Output the [x, y] coordinate of the center of the cell containing the given text.  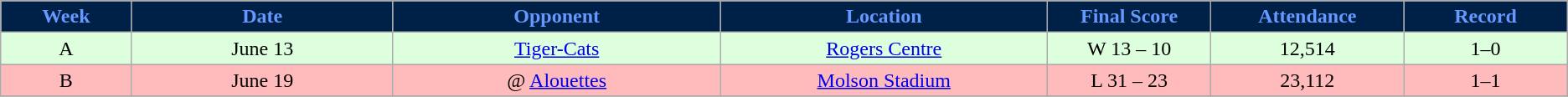
Record [1486, 17]
Molson Stadium [885, 80]
Location [885, 17]
12,514 [1308, 48]
Rogers Centre [885, 48]
Tiger-Cats [556, 48]
June 19 [262, 80]
W 13 – 10 [1129, 48]
A [66, 48]
Opponent [556, 17]
L 31 – 23 [1129, 80]
Final Score [1129, 17]
B [66, 80]
Week [66, 17]
1–1 [1486, 80]
June 13 [262, 48]
@ Alouettes [556, 80]
1–0 [1486, 48]
Attendance [1308, 17]
Date [262, 17]
23,112 [1308, 80]
